For the text-containing cell, return its midpoint in (X, Y) coordinate format. 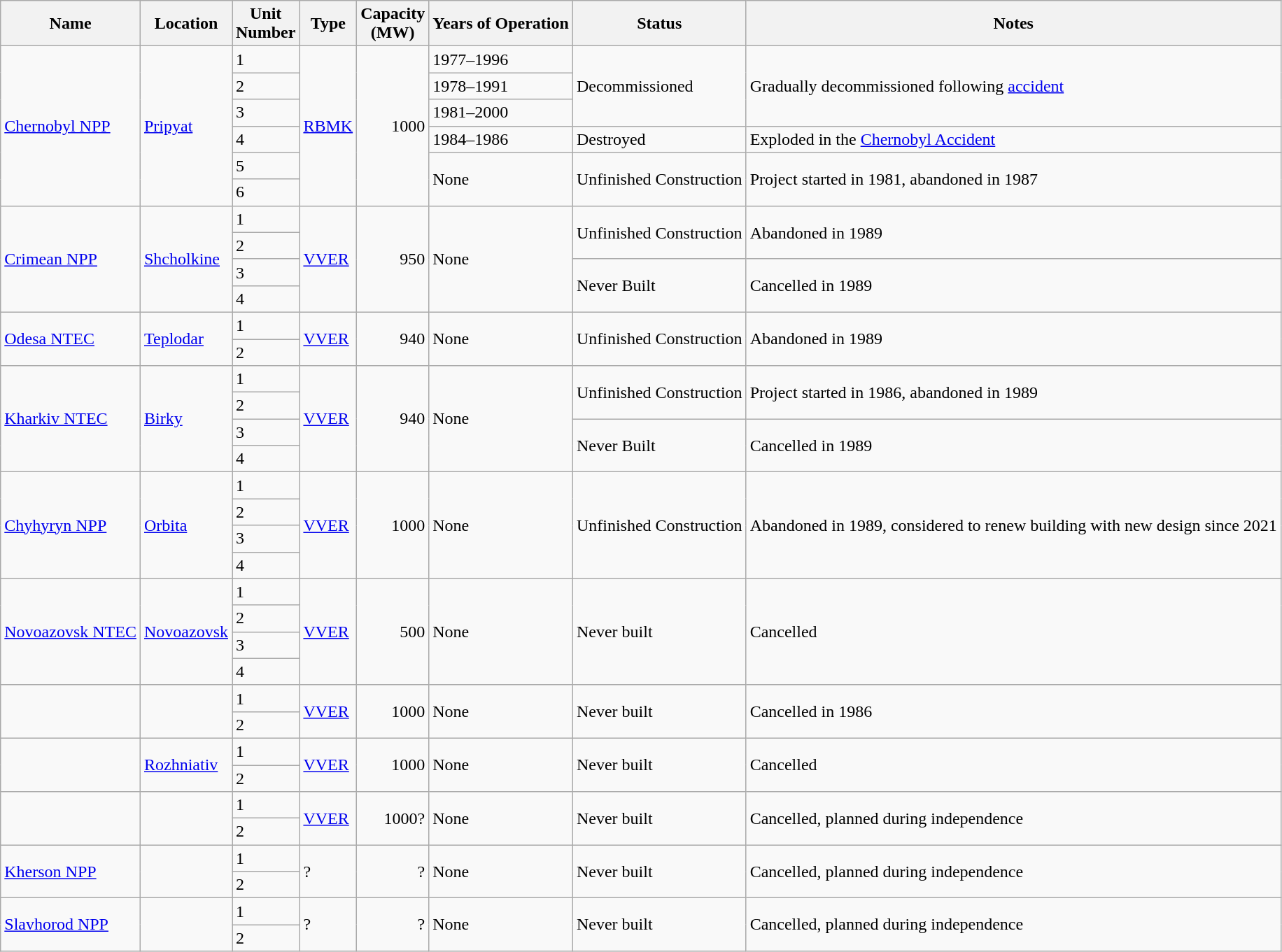
1981–2000 (501, 113)
Location (186, 24)
Years of Operation (501, 24)
Birky (186, 419)
Name (71, 24)
Novoazovsk (186, 632)
5 (266, 166)
Novoazovsk NTEC (71, 632)
Status (659, 24)
Crimean NPP (71, 259)
950 (393, 259)
Shcholkine (186, 259)
Capacity(MW) (393, 24)
Type (328, 24)
UnitNumber (266, 24)
Project started in 1986, abandoned in 1989 (1013, 392)
1984–1986 (501, 139)
Slavhorod NPP (71, 925)
Notes (1013, 24)
6 (266, 192)
Orbita (186, 525)
Abandoned in 1989, considered to renew building with new design since 2021 (1013, 525)
Gradually decommissioned following accident (1013, 86)
Rozhniativ (186, 765)
Teplodar (186, 339)
Exploded in the Chernobyl Accident (1013, 139)
500 (393, 632)
1000? (393, 818)
Destroyed (659, 139)
Project started in 1981, abandoned in 1987 (1013, 179)
Odesa NTEC (71, 339)
1978–1991 (501, 86)
Kharkiv NTEC (71, 419)
Cancelled in 1986 (1013, 711)
Chyhyryn NPP (71, 525)
Kherson NPP (71, 872)
Chernobyl NPP (71, 126)
1977–1996 (501, 59)
Pripyat (186, 126)
Decommissioned (659, 86)
RBMK (328, 126)
